Search for the cell housing the specified text and yield its [x, y] center coordinate. 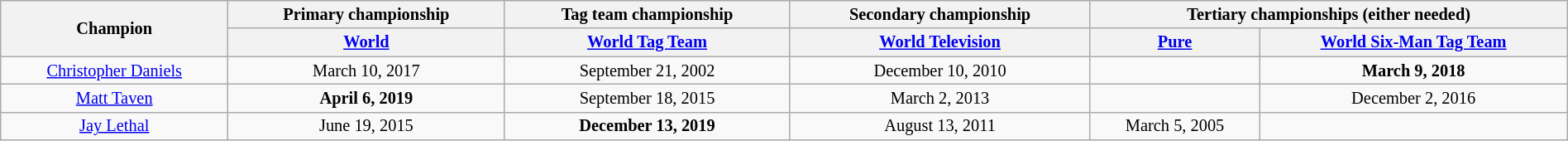
Primary championship [366, 14]
March 5, 2005 [1174, 126]
Tag team championship [647, 14]
December 2, 2016 [1413, 98]
World [366, 42]
September 21, 2002 [647, 70]
April 6, 2019 [366, 98]
Champion [114, 28]
Christopher Daniels [114, 70]
Jay Lethal [114, 126]
March 10, 2017 [366, 70]
September 18, 2015 [647, 98]
Secondary championship [939, 14]
June 19, 2015 [366, 126]
December 13, 2019 [647, 126]
March 9, 2018 [1413, 70]
World Six-Man Tag Team [1413, 42]
Pure [1174, 42]
Tertiary championships (either needed) [1328, 14]
March 2, 2013 [939, 98]
Matt Taven [114, 98]
World Television [939, 42]
World Tag Team [647, 42]
August 13, 2011 [939, 126]
December 10, 2010 [939, 70]
